Identify which cell holds the provided text, then report its [X, Y] central coordinate. 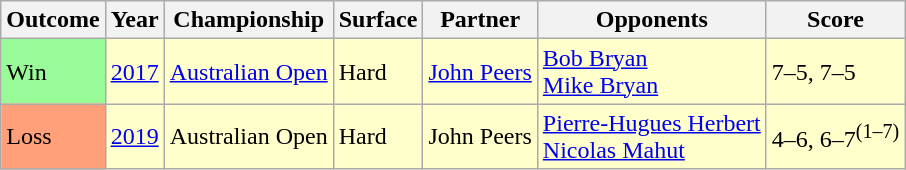
Championship [248, 20]
Outcome [53, 20]
7–5, 7–5 [835, 72]
Win [53, 72]
Bob Bryan Mike Bryan [652, 72]
Surface [378, 20]
Opponents [652, 20]
Year [134, 20]
2019 [134, 136]
Pierre-Hugues Herbert Nicolas Mahut [652, 136]
2017 [134, 72]
Partner [480, 20]
Score [835, 20]
4–6, 6–7(1–7) [835, 136]
Loss [53, 136]
